Detect which cell encompasses the target text, then output its [x, y] center coordinate. 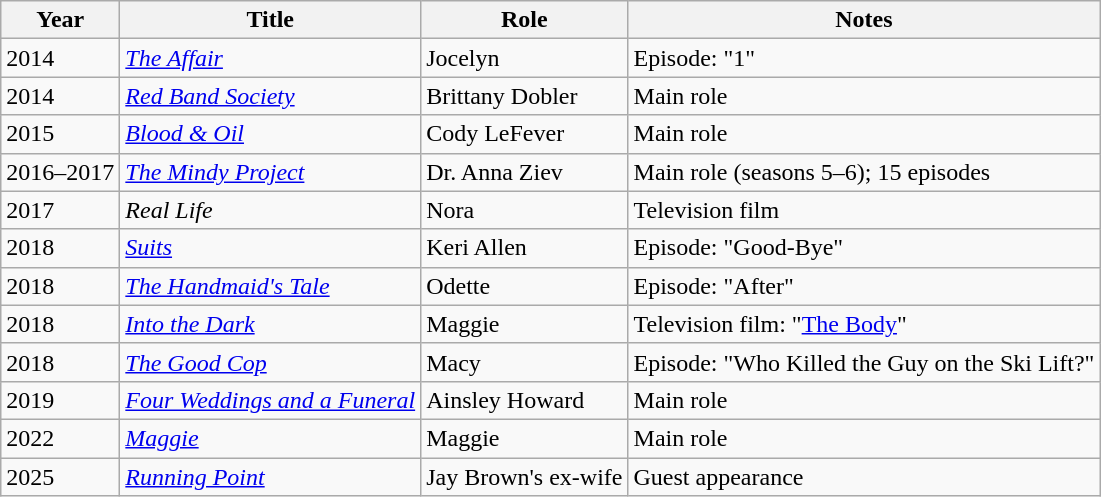
The Affair [270, 58]
Role [524, 20]
2017 [60, 210]
Keri Allen [524, 248]
Year [60, 20]
Odette [524, 286]
Ainsley Howard [524, 400]
Main role (seasons 5–6); 15 episodes [864, 172]
Real Life [270, 210]
Jay Brown's ex-wife [524, 477]
The Good Cop [270, 362]
The Handmaid's Tale [270, 286]
Guest appearance [864, 477]
2025 [60, 477]
Four Weddings and a Funeral [270, 400]
Notes [864, 20]
Brittany Dobler [524, 96]
Suits [270, 248]
Episode: "Good-Bye" [864, 248]
2022 [60, 438]
Cody LeFever [524, 134]
2019 [60, 400]
Into the Dark [270, 324]
Jocelyn [524, 58]
Nora [524, 210]
Episode: "Who Killed the Guy on the Ski Lift?" [864, 362]
Running Point [270, 477]
Red Band Society [270, 96]
Blood & Oil [270, 134]
2016–2017 [60, 172]
Television film: "The Body" [864, 324]
Macy [524, 362]
2015 [60, 134]
Episode: "1" [864, 58]
Dr. Anna Ziev [524, 172]
Title [270, 20]
Television film [864, 210]
The Mindy Project [270, 172]
Episode: "After" [864, 286]
